From the cell containing the given text, extract its center point as [X, Y] coordinate. 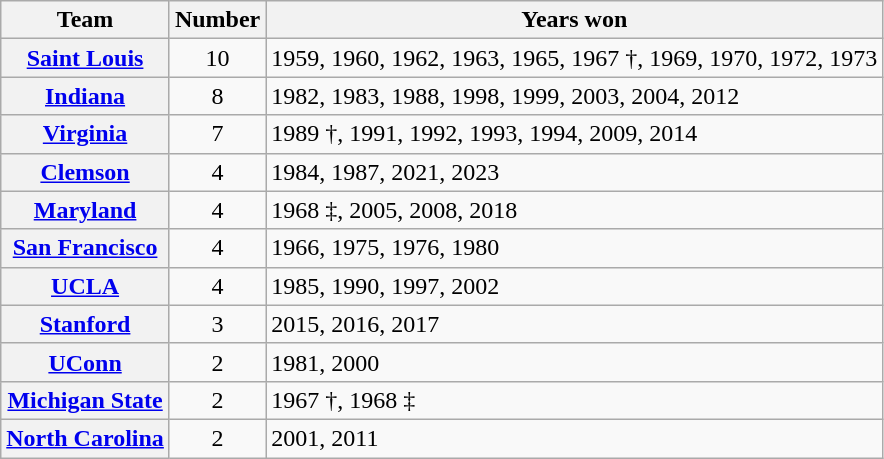
10 [217, 58]
7 [217, 134]
1968 ‡, 2005, 2008, 2018 [574, 210]
Number [217, 20]
8 [217, 96]
Stanford [86, 324]
1984, 1987, 2021, 2023 [574, 172]
1966, 1975, 1976, 1980 [574, 248]
UCLA [86, 286]
1989 †, 1991, 1992, 1993, 1994, 2009, 2014 [574, 134]
UConn [86, 362]
1982, 1983, 1988, 1998, 1999, 2003, 2004, 2012 [574, 96]
2001, 2011 [574, 438]
Clemson [86, 172]
Michigan State [86, 400]
1985, 1990, 1997, 2002 [574, 286]
Indiana [86, 96]
Team [86, 20]
Virginia [86, 134]
Saint Louis [86, 58]
San Francisco [86, 248]
Years won [574, 20]
1967 †, 1968 ‡ [574, 400]
2015, 2016, 2017 [574, 324]
North Carolina [86, 438]
1981, 2000 [574, 362]
Maryland [86, 210]
1959, 1960, 1962, 1963, 1965, 1967 †, 1969, 1970, 1972, 1973 [574, 58]
3 [217, 324]
